From the cell containing the given text, extract its center point as (x, y) coordinate. 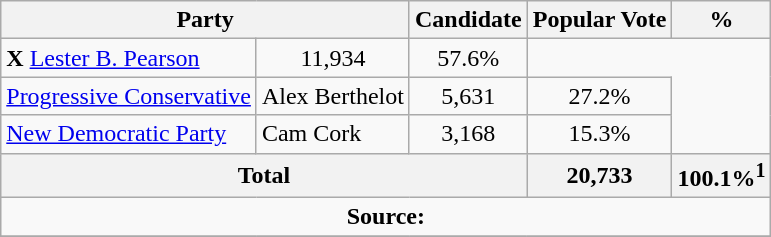
Cam Cork (332, 134)
Alex Berthelot (332, 96)
% (722, 20)
Total (264, 176)
11,934 (332, 58)
3,168 (468, 134)
Source: (386, 217)
New Democratic Party (129, 134)
Popular Vote (600, 20)
Party (206, 20)
27.2% (600, 96)
Progressive Conservative (129, 96)
5,631 (468, 96)
20,733 (600, 176)
15.3% (600, 134)
57.6% (468, 58)
X Lester B. Pearson (129, 58)
100.1%1 (722, 176)
Candidate (468, 20)
